Find where the given text appears and provide that cell's center as (X, Y) coordinate. 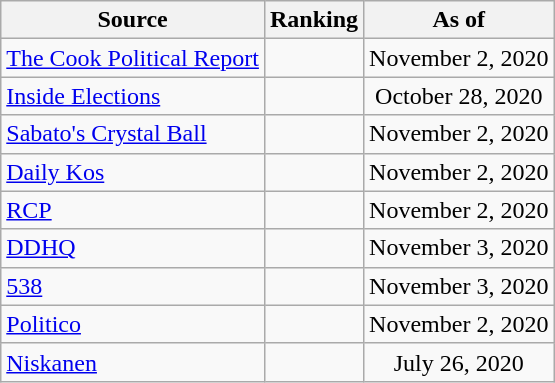
Sabato's Crystal Ball (133, 134)
DDHQ (133, 248)
July 26, 2020 (459, 362)
Niskanen (133, 362)
Inside Elections (133, 96)
Source (133, 20)
Politico (133, 324)
RCP (133, 210)
As of (459, 20)
October 28, 2020 (459, 96)
Ranking (314, 20)
538 (133, 286)
Daily Kos (133, 172)
The Cook Political Report (133, 58)
